Pinpoint the cell where the given text exists, returning its (X, Y) midpoint coordinate. 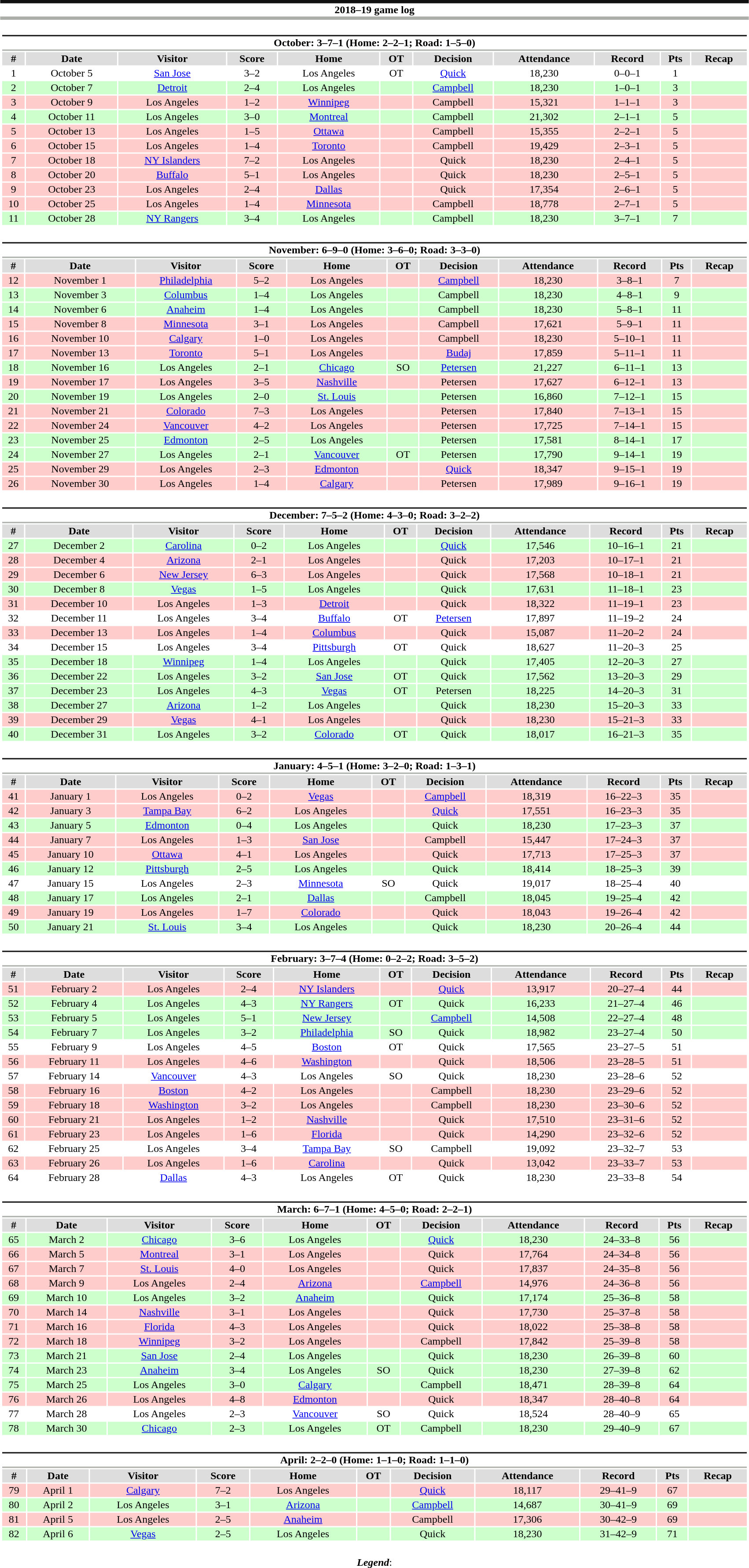
1–7 (244, 913)
36 (13, 676)
17,546 (540, 546)
November 19 (80, 396)
17,764 (533, 1254)
79 (14, 1491)
12–20–3 (626, 662)
20 (13, 396)
March 23 (67, 1370)
73 (14, 1356)
28–40–9 (622, 1414)
March 7 (67, 1269)
March 26 (67, 1399)
16 (13, 338)
18–25–3 (624, 869)
81 (14, 1520)
23–27–5 (626, 1047)
23–33–8 (626, 1177)
1–1–1 (628, 102)
16,860 (548, 396)
November 8 (80, 324)
17,568 (540, 575)
February 25 (74, 1148)
November 29 (80, 469)
18,524 (533, 1414)
20–27–4 (626, 989)
5–9–1 (629, 324)
March: 6–7–1 (Home: 4–5–0; Road: 2–2–1) (374, 1210)
11–20–2 (626, 633)
November 3 (80, 295)
18–25–4 (624, 884)
17,989 (548, 483)
January: 4–5–1 (Home: 3–2–0; Road: 1–3–1) (374, 766)
October 15 (72, 146)
16–23–3 (624, 811)
February 21 (74, 1119)
17,790 (548, 454)
66 (14, 1254)
April 1 (58, 1491)
14–20–3 (626, 691)
18 (13, 367)
17,565 (541, 1047)
10 (13, 204)
2–4–1 (628, 161)
18,319 (536, 797)
24–35–8 (622, 1269)
80 (14, 1505)
16,233 (541, 1003)
17,562 (540, 676)
23–31–6 (626, 1119)
9–16–1 (629, 483)
17,306 (528, 1520)
December 29 (79, 720)
November 30 (80, 483)
3–6 (237, 1240)
18,471 (533, 1385)
25–36–8 (622, 1298)
5–2 (261, 280)
17,859 (548, 353)
18,045 (536, 898)
February: 3–7–4 (Home: 0–2–2; Road: 3–5–2) (374, 959)
15,321 (544, 102)
December 4 (79, 560)
5–10–1 (629, 338)
December 8 (79, 589)
January 7 (70, 840)
January 19 (70, 913)
2–1–1 (628, 117)
February 23 (74, 1134)
76 (14, 1399)
December 23 (79, 691)
November 1 (80, 280)
January 15 (70, 884)
27–39–8 (622, 1370)
7–3 (261, 411)
2–2–1 (628, 132)
19,092 (541, 1148)
March 18 (67, 1341)
17,840 (548, 411)
23–33–7 (626, 1163)
March 21 (67, 1356)
10–18–1 (626, 575)
0–0–1 (628, 73)
March 25 (67, 1385)
18,322 (540, 604)
57 (13, 1076)
17,713 (536, 855)
24–36–8 (622, 1283)
74 (14, 1370)
17,174 (533, 1298)
6–2 (244, 811)
13,042 (541, 1163)
22–27–4 (626, 1018)
November 21 (80, 411)
January 5 (70, 826)
18,022 (533, 1327)
82 (14, 1534)
6–12–1 (629, 382)
3–5 (261, 382)
January 3 (70, 811)
November 27 (80, 454)
April 6 (58, 1534)
January 17 (70, 898)
29–40–9 (622, 1428)
9–14–1 (629, 454)
October 25 (72, 204)
17,730 (533, 1312)
October 13 (72, 132)
23–27–4 (626, 1032)
3–8–1 (629, 280)
April 5 (58, 1520)
11–18–1 (626, 589)
February 5 (74, 1018)
December 10 (79, 604)
February 16 (74, 1090)
23–29–6 (626, 1090)
30–42–9 (619, 1520)
30 (13, 589)
October 18 (72, 161)
17–25–3 (624, 855)
21,227 (548, 367)
November 25 (80, 440)
October 7 (72, 88)
December 11 (79, 618)
February 14 (74, 1076)
47 (13, 884)
17–23–3 (624, 826)
November 24 (80, 425)
8 (13, 175)
October 23 (72, 190)
28–40–8 (622, 1399)
24–34–8 (622, 1254)
11–19–2 (626, 618)
63 (13, 1163)
17,354 (544, 190)
January 21 (70, 927)
25–38–8 (622, 1327)
6 (13, 146)
10–16–1 (626, 546)
18,414 (536, 869)
70 (14, 1312)
22 (13, 425)
December 15 (79, 647)
18,117 (528, 1491)
77 (14, 1414)
13–20–3 (626, 676)
19–25–4 (624, 898)
February 4 (74, 1003)
January 10 (70, 855)
4–0 (237, 1269)
December 2 (79, 546)
18,982 (541, 1032)
15,087 (540, 633)
9–15–1 (629, 469)
7–13–1 (629, 411)
23–32–6 (626, 1134)
April: 2–2–0 (Home: 1–1–0; Road: 1–1–0) (374, 1460)
December 13 (79, 633)
November: 6–9–0 (Home: 3–6–0; Road: 3–3–0) (374, 250)
75 (14, 1385)
31–42–9 (619, 1534)
December 27 (79, 705)
14,976 (533, 1283)
24–33–8 (622, 1240)
18,627 (540, 647)
17,842 (533, 1341)
15,447 (536, 840)
11–20–3 (626, 647)
February 11 (74, 1061)
14,290 (541, 1134)
6–11–1 (629, 367)
December 22 (79, 676)
11–19–1 (626, 604)
18,506 (541, 1061)
January 1 (70, 797)
December 6 (79, 575)
17,203 (540, 560)
March 16 (67, 1327)
45 (13, 855)
23–32–7 (626, 1148)
4–6 (249, 1061)
Budaj (459, 353)
October 11 (72, 117)
December 31 (79, 734)
19,017 (536, 884)
18,225 (540, 691)
February 26 (74, 1163)
68 (14, 1283)
March 9 (67, 1283)
2018–19 game log (374, 10)
18,778 (544, 204)
6–3 (259, 575)
21–27–4 (626, 1003)
38 (13, 705)
2 (13, 88)
October 28 (72, 219)
17,621 (548, 324)
55 (13, 1047)
14,687 (528, 1505)
7–12–1 (629, 396)
5–11–1 (629, 353)
17,627 (548, 382)
17,405 (540, 662)
16–22–3 (624, 797)
26–39–8 (622, 1356)
February 28 (74, 1177)
15,355 (544, 132)
17,837 (533, 1269)
1–0–1 (628, 88)
10–17–1 (626, 560)
17,510 (541, 1119)
March 10 (67, 1298)
October 9 (72, 102)
October: 3–7–1 (Home: 2–2–1; Road: 1–5–0) (374, 43)
5–8–1 (629, 309)
15–20–3 (626, 705)
4–8 (237, 1399)
February 18 (74, 1105)
4–8–1 (629, 295)
November 10 (80, 338)
February 2 (74, 989)
2–5–1 (628, 175)
March 2 (67, 1240)
17,581 (548, 440)
17,725 (548, 425)
April 2 (58, 1505)
13,917 (541, 989)
2–3–1 (628, 146)
12 (13, 280)
28–39–8 (622, 1385)
1–0 (261, 338)
0–4 (244, 826)
30–41–9 (619, 1505)
November 13 (80, 353)
28 (13, 560)
2–7–1 (628, 204)
February 9 (74, 1047)
49 (13, 913)
November 6 (80, 309)
16–21–3 (626, 734)
8–14–1 (629, 440)
19,429 (544, 146)
December 18 (79, 662)
January 12 (70, 869)
17,631 (540, 589)
14,508 (541, 1018)
March 28 (67, 1414)
15–21–3 (626, 720)
41 (13, 797)
March 30 (67, 1428)
October 5 (72, 73)
19–26–4 (624, 913)
23–28–6 (626, 1076)
2–0 (261, 396)
29–41–9 (619, 1491)
3–7–1 (628, 219)
78 (14, 1428)
17,897 (540, 618)
59 (13, 1105)
17,551 (536, 811)
23–30–6 (626, 1105)
43 (13, 826)
March 14 (67, 1312)
32 (13, 618)
18,017 (540, 734)
February 7 (74, 1032)
18,043 (536, 913)
25–37–8 (622, 1312)
March 5 (67, 1254)
October 20 (72, 175)
34 (13, 647)
7–14–1 (629, 425)
72 (14, 1341)
November 17 (80, 382)
4–5 (249, 1047)
November 16 (80, 367)
14 (13, 309)
2–6–1 (628, 190)
61 (13, 1134)
25–39–8 (622, 1341)
21,302 (544, 117)
17–24–3 (624, 840)
23–28–5 (626, 1061)
December: 7–5–2 (Home: 4–3–0; Road: 3–2–2) (374, 515)
26 (13, 483)
20–26–4 (624, 927)
4 (13, 117)
